Scan for the cell matching the given text and deliver its [x, y] coordinate at center. 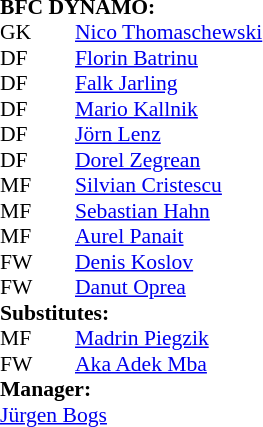
Substitutes: [131, 313]
Nico Thomaschewski [168, 33]
Manager: [131, 389]
Danut Oprea [168, 287]
Florin Batrinu [168, 58]
Denis Koslov [168, 262]
Silvian Cristescu [168, 185]
Mario Kallnik [168, 109]
Madrin Piegzik [168, 339]
Aka Adek Mba [168, 364]
GK [19, 33]
Dorel Zegrean [168, 160]
Falk Jarling [168, 83]
Jörn Lenz [168, 135]
Aurel Panait [168, 237]
Sebastian Hahn [168, 211]
